Extract the (X, Y) coordinate from the center of the cell holding the provided text.  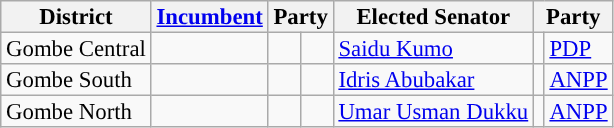
Gombe Central (76, 49)
Gombe North (76, 112)
Saidu Kumo (433, 49)
Idris Abubakar (433, 80)
Umar Usman Dukku (433, 112)
District (76, 17)
Elected Senator (433, 17)
PDP (578, 49)
Incumbent (210, 17)
Gombe South (76, 80)
